Capture the cell that displays the provided text and extract its [x, y] central coordinate. 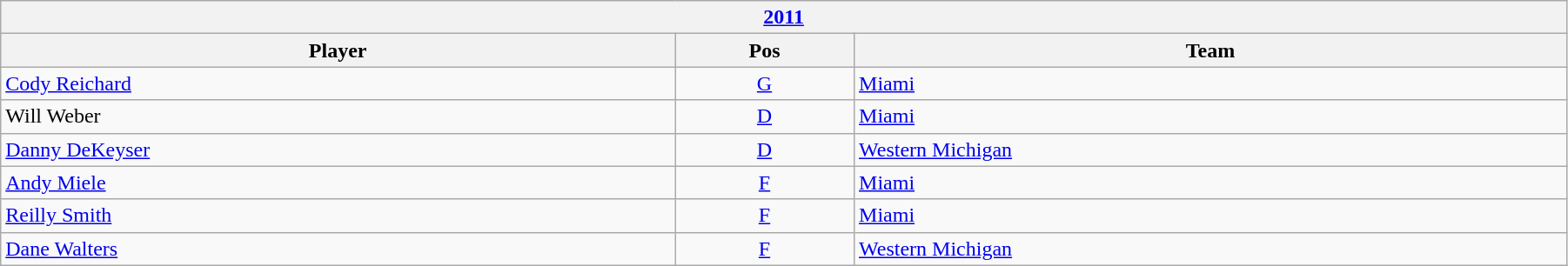
2011 [784, 17]
Player [338, 50]
Andy Miele [338, 183]
Team [1211, 50]
G [765, 83]
Cody Reichard [338, 83]
Dane Walters [338, 249]
Reilly Smith [338, 216]
Pos [765, 50]
Will Weber [338, 116]
Danny DeKeyser [338, 150]
